Pinpoint the cell where the given text exists, returning its [x, y] midpoint coordinate. 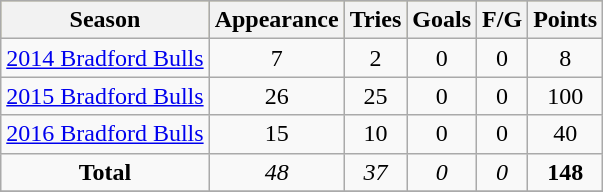
40 [566, 134]
F/G [502, 20]
2015 Bradford Bulls [105, 96]
Points [566, 20]
Goals [442, 20]
26 [276, 96]
2014 Bradford Bulls [105, 58]
10 [376, 134]
8 [566, 58]
Appearance [276, 20]
25 [376, 96]
Total [105, 172]
148 [566, 172]
15 [276, 134]
37 [376, 172]
100 [566, 96]
Season [105, 20]
7 [276, 58]
48 [276, 172]
2 [376, 58]
2016 Bradford Bulls [105, 134]
Tries [376, 20]
